Scan for the cell matching the given text and deliver its [x, y] coordinate at center. 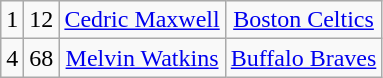
Boston Celtics [304, 20]
Cedric Maxwell [142, 20]
12 [42, 20]
Buffalo Braves [304, 58]
4 [12, 58]
Melvin Watkins [142, 58]
1 [12, 20]
68 [42, 58]
